For the text-containing cell, return its midpoint in (x, y) coordinate format. 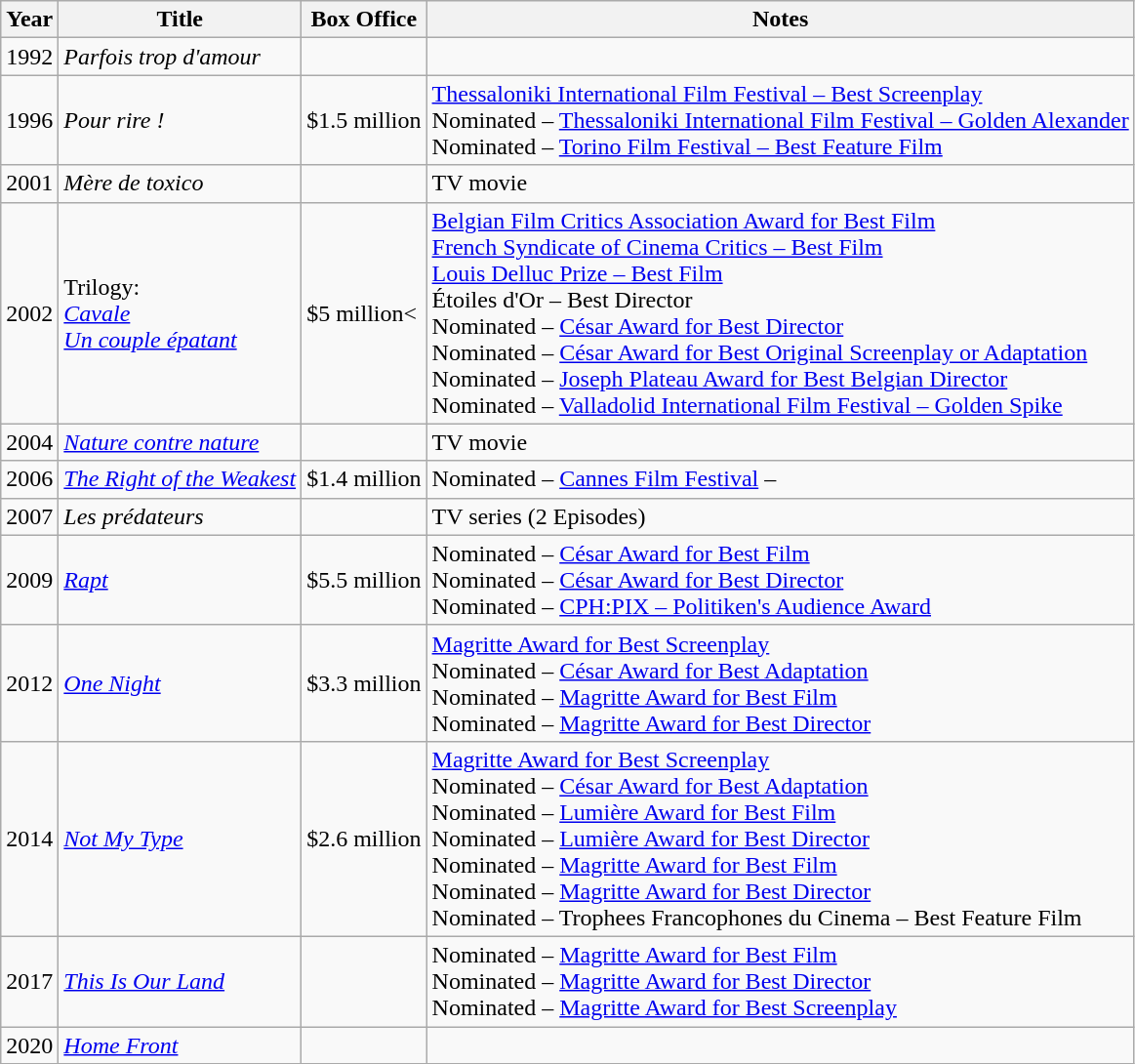
2009 (29, 580)
One Night (180, 683)
1992 (29, 57)
Nature contre nature (180, 442)
2006 (29, 479)
Year (29, 20)
$1.5 million (364, 120)
2020 (29, 1045)
2002 (29, 312)
$1.4 million (364, 479)
2007 (29, 516)
Not My Type (180, 839)
Pour rire ! (180, 120)
Nominated – Cannes Film Festival – (781, 479)
Home Front (180, 1045)
Box Office (364, 20)
Les prédateurs (180, 516)
2001 (29, 184)
The Right of the Weakest (180, 479)
Parfois trop d'amour (180, 57)
$2.6 million (364, 839)
Nominated – Magritte Award for Best FilmNominated – Magritte Award for Best DirectorNominated – Magritte Award for Best Screenplay (781, 981)
Rapt (180, 580)
1996 (29, 120)
2012 (29, 683)
$5.5 million (364, 580)
TV series (2 Episodes) (781, 516)
$3.3 million (364, 683)
Mère de toxico (180, 184)
2004 (29, 442)
Notes (781, 20)
$5 million< (364, 312)
2017 (29, 981)
Nominated – César Award for Best FilmNominated – César Award for Best DirectorNominated – CPH:PIX – Politiken's Audience Award (781, 580)
This Is Our Land (180, 981)
Title (180, 20)
Trilogy:CavaleUn couple épatant (180, 312)
2014 (29, 839)
